For the text-containing cell, return its midpoint in [X, Y] coordinate format. 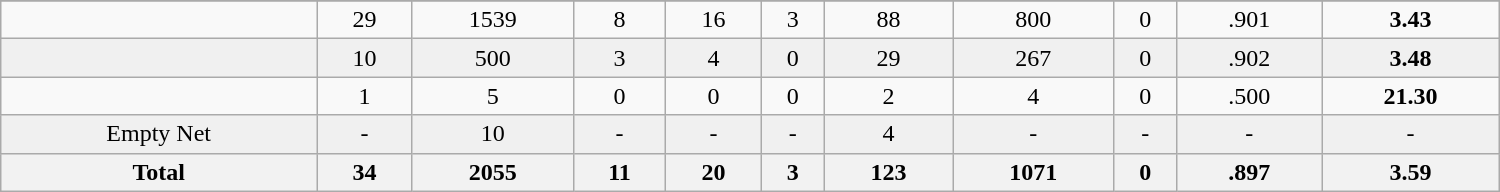
21.30 [1411, 96]
5 [492, 96]
34 [365, 172]
1071 [1034, 172]
3.59 [1411, 172]
2 [888, 96]
.897 [1250, 172]
123 [888, 172]
2055 [492, 172]
Total [159, 172]
1 [365, 96]
1539 [492, 20]
3.48 [1411, 58]
11 [619, 172]
267 [1034, 58]
8 [619, 20]
3.43 [1411, 20]
.500 [1250, 96]
88 [888, 20]
500 [492, 58]
.901 [1250, 20]
.902 [1250, 58]
16 [714, 20]
Empty Net [159, 134]
800 [1034, 20]
20 [714, 172]
